Find where the given text appears and provide that cell's center as [x, y] coordinate. 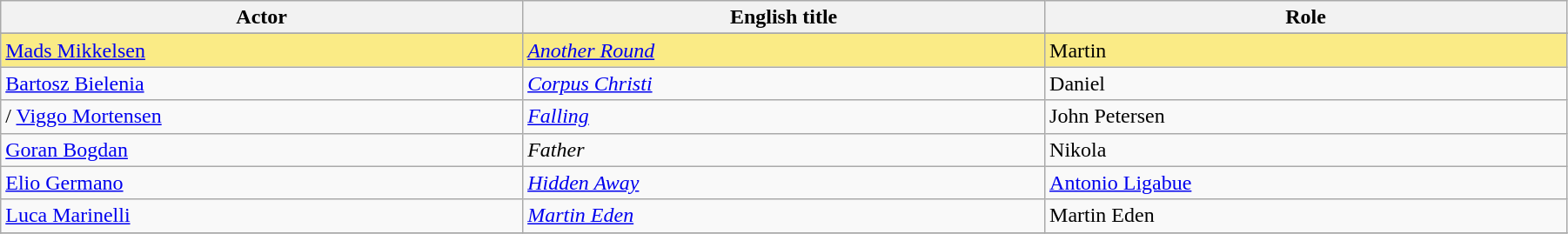
Luca Marinelli [262, 216]
English title [784, 17]
Father [784, 150]
Goran Bogdan [262, 150]
Actor [262, 17]
Corpus Christi [784, 84]
Role [1306, 17]
Hidden Away [784, 183]
Mads Mikkelsen [262, 50]
Antonio Ligabue [1306, 183]
/ Viggo Mortensen [262, 117]
Nikola [1306, 150]
Another Round [784, 50]
Bartosz Bielenia [262, 84]
Daniel [1306, 84]
Elio Germano [262, 183]
Martin [1306, 50]
John Petersen [1306, 117]
Falling [784, 117]
